Scan for the cell matching the given text and deliver its [X, Y] coordinate at center. 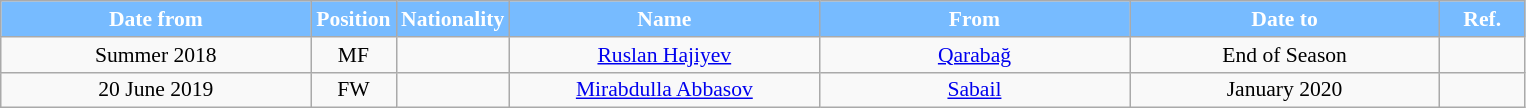
Ref. [1482, 19]
End of Season [1285, 55]
Sabail [974, 90]
Summer 2018 [156, 55]
FW [354, 90]
Date from [156, 19]
Qarabağ [974, 55]
20 June 2019 [156, 90]
Mirabdulla Abbasov [664, 90]
Date to [1285, 19]
MF [354, 55]
From [974, 19]
January 2020 [1285, 90]
Name [664, 19]
Position [354, 19]
Ruslan Hajiyev [664, 55]
Nationality [452, 19]
